Extract the [x, y] coordinate from the center of the cell holding the provided text.  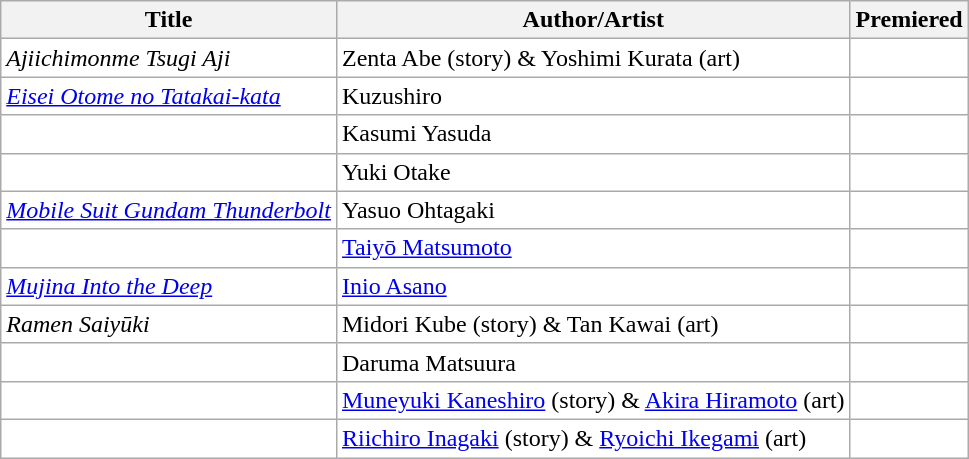
Title [169, 20]
Kuzushiro [593, 96]
Riichiro Inagaki (story) & Ryoichi Ikegami (art) [593, 438]
Eisei Otome no Tatakai-kata [169, 96]
Mujina Into the Deep [169, 286]
Zenta Abe (story) & Yoshimi Kurata (art) [593, 58]
Daruma Matsuura [593, 362]
Ajiichimonme Tsugi Aji [169, 58]
Author/Artist [593, 20]
Ramen Saiyūki [169, 324]
Yasuo Ohtagaki [593, 210]
Premiered [909, 20]
Mobile Suit Gundam Thunderbolt [169, 210]
Muneyuki Kaneshiro (story) & Akira Hiramoto (art) [593, 400]
Inio Asano [593, 286]
Taiyō Matsumoto [593, 248]
Yuki Otake [593, 172]
Midori Kube (story) & Tan Kawai (art) [593, 324]
Kasumi Yasuda [593, 134]
